For the text-containing cell, return its midpoint in [X, Y] coordinate format. 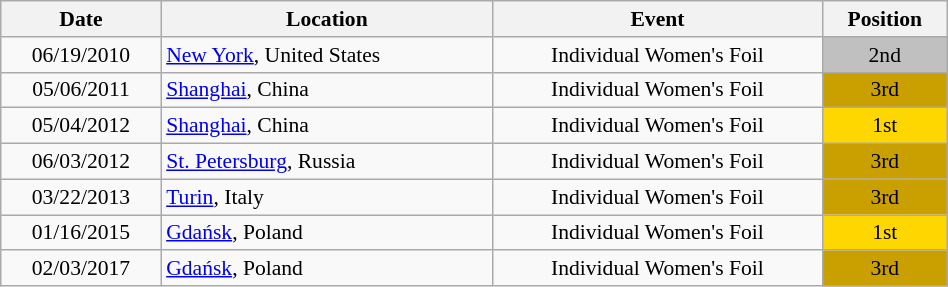
New York, United States [327, 55]
Event [658, 19]
03/22/2013 [81, 197]
St. Petersburg, Russia [327, 162]
Position [884, 19]
06/19/2010 [81, 55]
02/03/2017 [81, 269]
Turin, Italy [327, 197]
05/04/2012 [81, 126]
01/16/2015 [81, 233]
2nd [884, 55]
05/06/2011 [81, 90]
06/03/2012 [81, 162]
Location [327, 19]
Date [81, 19]
